Provide the [X, Y] coordinate of the cell's center where the given text is located.  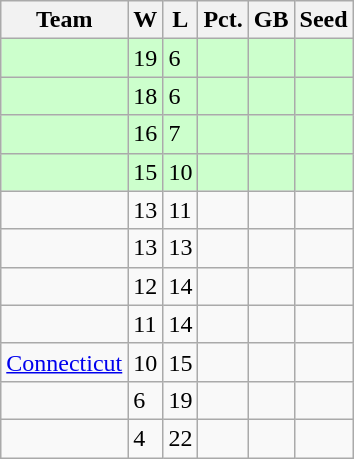
Pct. [223, 20]
GB [271, 20]
16 [146, 134]
4 [146, 438]
12 [146, 286]
18 [146, 96]
L [180, 20]
Team [64, 20]
W [146, 20]
7 [180, 134]
22 [180, 438]
Connecticut [64, 362]
Seed [324, 20]
